Identify which cell holds the provided text, then report its (X, Y) central coordinate. 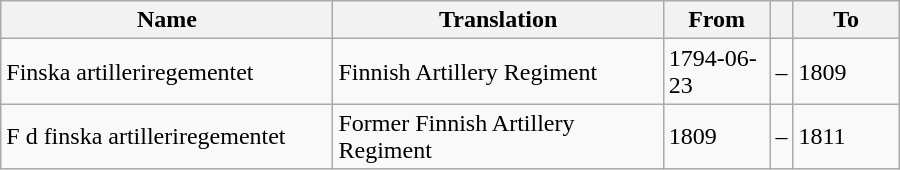
Translation (498, 20)
1794-06-23 (716, 72)
F d finska artilleriregementet (167, 136)
Former Finnish Artillery Regiment (498, 136)
Name (167, 20)
1811 (846, 136)
To (846, 20)
Finnish Artillery Regiment (498, 72)
From (716, 20)
Finska artilleriregementet (167, 72)
